From the cell containing the given text, extract its center point as (X, Y) coordinate. 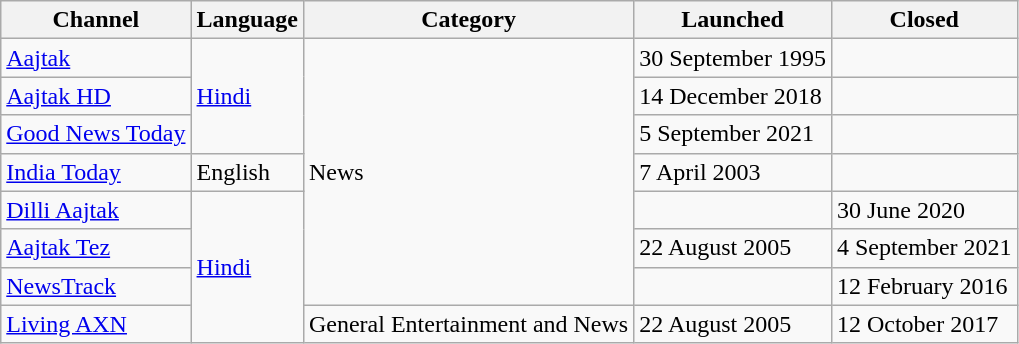
Language (247, 20)
Aajtak HD (96, 96)
General Entertainment and News (468, 324)
Dilli Aajtak (96, 210)
12 October 2017 (924, 324)
4 September 2021 (924, 248)
30 June 2020 (924, 210)
India Today (96, 172)
English (247, 172)
News (468, 172)
Channel (96, 20)
Good News Today (96, 134)
NewsTrack (96, 286)
30 September 1995 (733, 58)
14 December 2018 (733, 96)
Living AXN (96, 324)
Aajtak Tez (96, 248)
5 September 2021 (733, 134)
12 February 2016 (924, 286)
Category (468, 20)
Aajtak (96, 58)
Launched (733, 20)
Closed (924, 20)
7 April 2003 (733, 172)
